Extract the [X, Y] coordinate from the center of the cell holding the provided text.  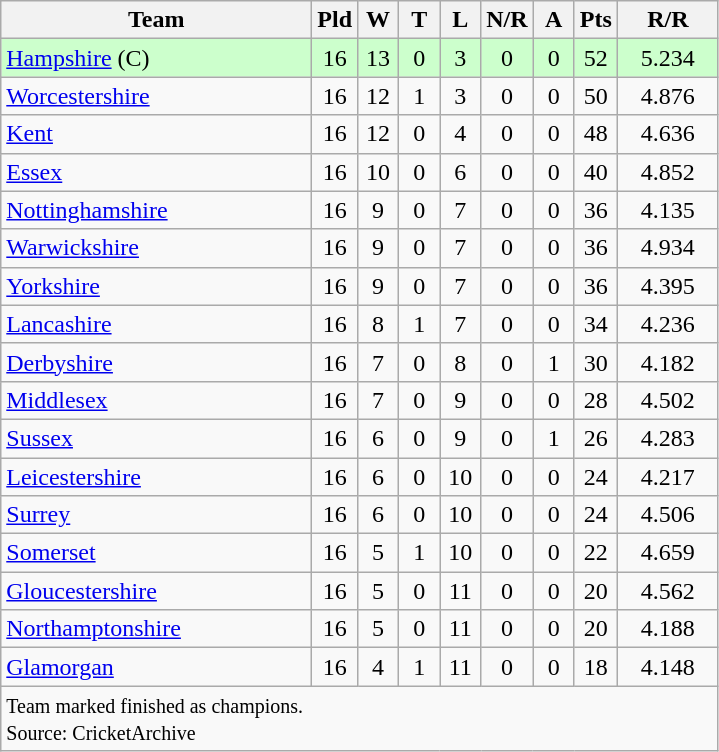
4.188 [668, 629]
Warwickshire [156, 248]
4.934 [668, 248]
4.506 [668, 515]
R/R [668, 20]
4.135 [668, 210]
Pts [596, 20]
T [420, 20]
Team [156, 20]
18 [596, 667]
Derbyshire [156, 362]
40 [596, 172]
4.502 [668, 400]
Worcestershire [156, 96]
W [378, 20]
4.659 [668, 553]
4.182 [668, 362]
N/R [507, 20]
4.283 [668, 438]
4.562 [668, 591]
Sussex [156, 438]
34 [596, 324]
Yorkshire [156, 286]
Northamptonshire [156, 629]
Middlesex [156, 400]
Lancashire [156, 324]
L [460, 20]
4.217 [668, 477]
52 [596, 58]
26 [596, 438]
22 [596, 553]
Kent [156, 134]
Somerset [156, 553]
50 [596, 96]
48 [596, 134]
4.852 [668, 172]
4.636 [668, 134]
Glamorgan [156, 667]
13 [378, 58]
4.395 [668, 286]
30 [596, 362]
28 [596, 400]
Surrey [156, 515]
4.236 [668, 324]
4.148 [668, 667]
Essex [156, 172]
Hampshire (C) [156, 58]
Pld [335, 20]
Leicestershire [156, 477]
5.234 [668, 58]
Gloucestershire [156, 591]
4.876 [668, 96]
Nottinghamshire [156, 210]
A [554, 20]
Team marked finished as champions.Source: CricketArchive [360, 718]
